For the text-containing cell, return its midpoint in (X, Y) coordinate format. 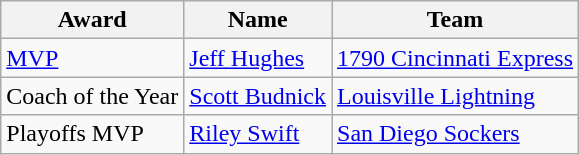
Riley Swift (258, 134)
Jeff Hughes (258, 58)
San Diego Sockers (456, 134)
Name (258, 20)
1790 Cincinnati Express (456, 58)
Award (92, 20)
Coach of the Year (92, 96)
MVP (92, 58)
Scott Budnick (258, 96)
Louisville Lightning (456, 96)
Team (456, 20)
Playoffs MVP (92, 134)
